Return [x, y] of the center of cell containing provided text 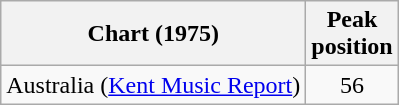
Peakposition [352, 34]
56 [352, 85]
Chart (1975) [154, 34]
Australia (Kent Music Report) [154, 85]
